For the text-containing cell, return its midpoint in [x, y] coordinate format. 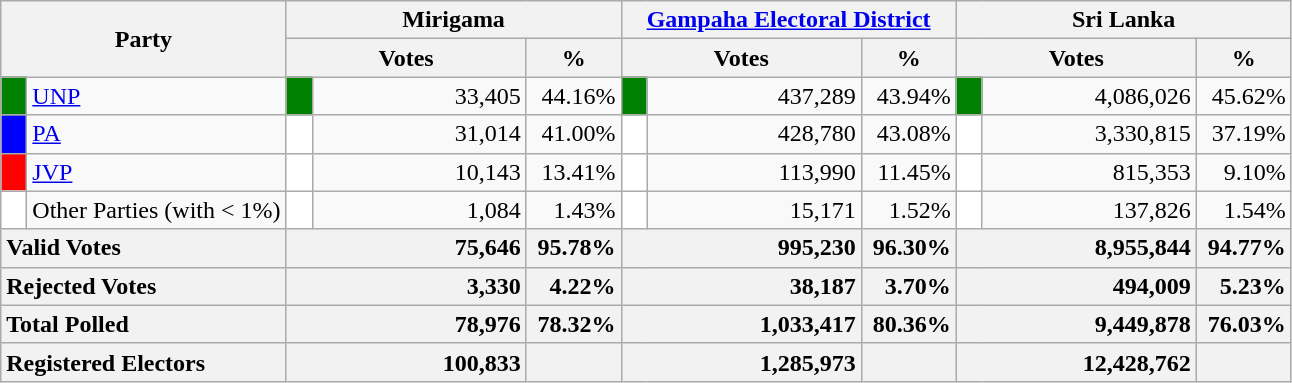
76.03% [1244, 324]
428,780 [754, 134]
3,330 [406, 286]
80.36% [908, 324]
Gampaha Electoral District [788, 20]
11.45% [908, 172]
437,289 [754, 96]
78,976 [406, 324]
1.52% [908, 210]
78.32% [574, 324]
41.00% [574, 134]
95.78% [574, 248]
1,033,417 [741, 324]
9.10% [1244, 172]
37.19% [1244, 134]
8,955,844 [1076, 248]
494,009 [1076, 286]
3,330,815 [1089, 134]
1.43% [574, 210]
113,990 [754, 172]
100,833 [406, 362]
15,171 [754, 210]
5.23% [1244, 286]
815,353 [1089, 172]
Mirigama [454, 20]
43.08% [908, 134]
1,285,973 [741, 362]
94.77% [1244, 248]
44.16% [574, 96]
10,143 [419, 172]
1.54% [1244, 210]
Party [144, 39]
38,187 [741, 286]
995,230 [741, 248]
Registered Electors [144, 362]
31,014 [419, 134]
3.70% [908, 286]
12,428,762 [1076, 362]
33,405 [419, 96]
Total Polled [144, 324]
4,086,026 [1089, 96]
13.41% [574, 172]
PA [156, 134]
137,826 [1089, 210]
UNP [156, 96]
43.94% [908, 96]
45.62% [1244, 96]
75,646 [406, 248]
JVP [156, 172]
96.30% [908, 248]
Sri Lanka [1124, 20]
9,449,878 [1076, 324]
Valid Votes [144, 248]
Other Parties (with < 1%) [156, 210]
1,084 [419, 210]
Rejected Votes [144, 286]
4.22% [574, 286]
